Detect which cell encompasses the target text, then output its (x, y) center coordinate. 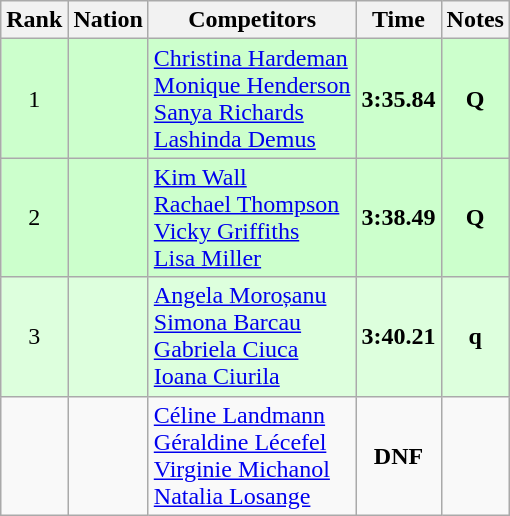
2 (34, 218)
q (475, 336)
Competitors (252, 20)
Nation (108, 20)
Notes (475, 20)
1 (34, 98)
Rank (34, 20)
3:40.21 (398, 336)
3:35.84 (398, 98)
3 (34, 336)
Angela MoroșanuSimona BarcauGabriela CiucaIoana Ciurila (252, 336)
3:38.49 (398, 218)
DNF (398, 456)
Kim WallRachael ThompsonVicky GriffithsLisa Miller (252, 218)
Christina HardemanMonique HendersonSanya RichardsLashinda Demus (252, 98)
Céline LandmannGéraldine LécefelVirginie MichanolNatalia Losange (252, 456)
Time (398, 20)
